Scan for the cell matching the given text and deliver its [X, Y] coordinate at center. 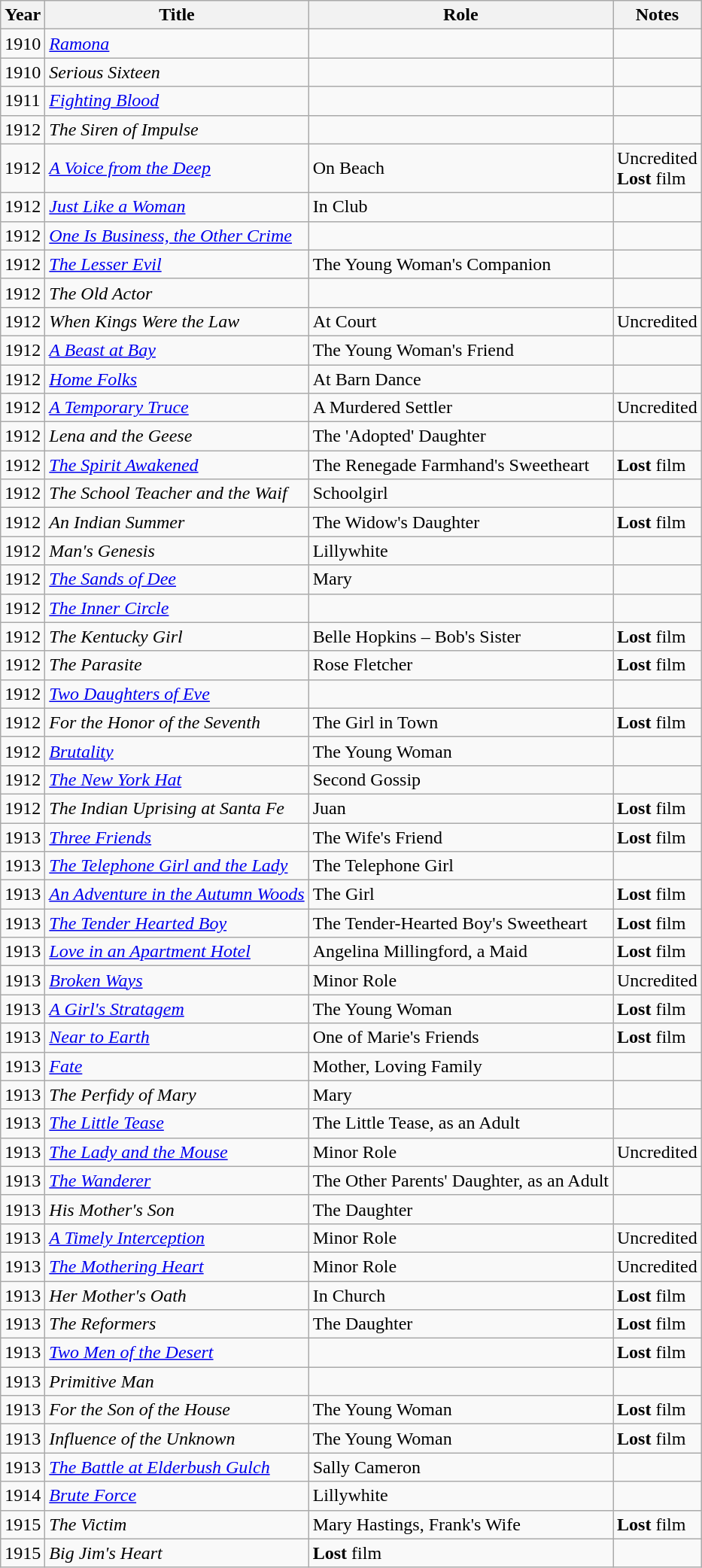
At Barn Dance [460, 378]
Influence of the Unknown [177, 1439]
The Battle at Elderbush Gulch [177, 1467]
The Tender-Hearted Boy's Sweetheart [460, 923]
The Renegade Farmhand's Sweetheart [460, 465]
Just Like a Woman [177, 207]
For the Honor of the Seventh [177, 722]
The Tender Hearted Boy [177, 923]
A Temporary Truce [177, 408]
1914 [23, 1496]
When Kings Were the Law [177, 321]
The Wanderer [177, 1181]
Angelina Millingford, a Maid [460, 952]
Three Friends [177, 837]
The Telephone Girl [460, 866]
Fate [177, 1066]
Ramona [177, 44]
Near to Earth [177, 1038]
Serious Sixteen [177, 72]
The New York Hat [177, 779]
The Widow's Daughter [460, 522]
The Lesser Evil [177, 264]
Uncredited Lost film [657, 169]
Two Daughters of Eve [177, 694]
Primitive Man [177, 1381]
Mother, Loving Family [460, 1066]
The Old Actor [177, 293]
Home Folks [177, 378]
A Girl's Stratagem [177, 1009]
Love in an Apartment Hotel [177, 952]
The Young Woman's Friend [460, 350]
Big Jim's Heart [177, 1553]
Broken Ways [177, 980]
Schoolgirl [460, 494]
The Girl in Town [460, 722]
1911 [23, 101]
The Wife's Friend [460, 837]
Two Men of the Desert [177, 1353]
Role [460, 15]
The Parasite [177, 665]
In Club [460, 207]
Lena and the Geese [177, 436]
Notes [657, 15]
The Little Tease [177, 1123]
A Murdered Settler [460, 408]
The Other Parents' Daughter, as an Adult [460, 1181]
For the Son of the House [177, 1410]
Juan [460, 808]
Rose Fletcher [460, 665]
On Beach [460, 169]
Mary Hastings, Frank's Wife [460, 1524]
His Mother's Son [177, 1209]
The Indian Uprising at Santa Fe [177, 808]
The Sands of Dee [177, 579]
At Court [460, 321]
The Lady and the Mouse [177, 1152]
Second Gossip [460, 779]
A Voice from the Deep [177, 169]
The School Teacher and the Waif [177, 494]
The Kentucky Girl [177, 637]
The Siren of Impulse [177, 129]
The Mothering Heart [177, 1266]
The Victim [177, 1524]
An Indian Summer [177, 522]
An Adventure in the Autumn Woods [177, 895]
Her Mother's Oath [177, 1295]
Brutality [177, 751]
The Young Woman's Companion [460, 264]
Title [177, 15]
In Church [460, 1295]
The Perfidy of Mary [177, 1095]
A Timely Interception [177, 1238]
The Spirit Awakened [177, 465]
Sally Cameron [460, 1467]
One of Marie's Friends [460, 1038]
One Is Business, the Other Crime [177, 236]
The 'Adopted' Daughter [460, 436]
A Beast at Bay [177, 350]
The Little Tease, as an Adult [460, 1123]
The Reformers [177, 1324]
Man's Genesis [177, 551]
Brute Force [177, 1496]
The Telephone Girl and the Lady [177, 866]
Fighting Blood [177, 101]
The Girl [460, 895]
Belle Hopkins – Bob's Sister [460, 637]
Year [23, 15]
The Inner Circle [177, 608]
